Extract the (x, y) coordinate from the center of the cell holding the provided text.  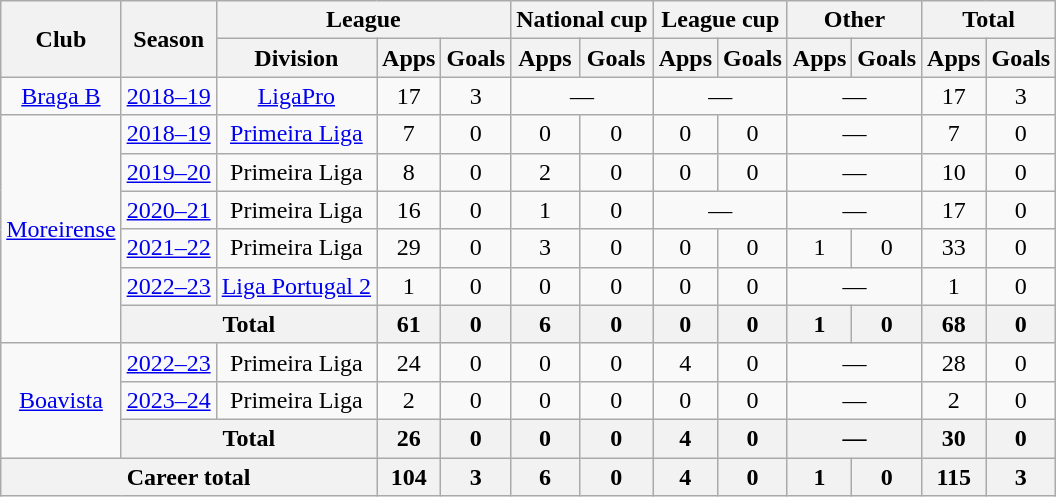
33 (954, 248)
Club (61, 39)
Moreirense (61, 229)
Liga Portugal 2 (296, 286)
8 (409, 172)
Boavista (61, 400)
Career total (189, 477)
24 (409, 362)
61 (409, 324)
2020–21 (168, 210)
68 (954, 324)
2021–22 (168, 248)
Other (854, 20)
16 (409, 210)
115 (954, 477)
League (364, 20)
League cup (720, 20)
30 (954, 438)
Season (168, 39)
National cup (582, 20)
29 (409, 248)
28 (954, 362)
26 (409, 438)
LigaPro (296, 96)
10 (954, 172)
2019–20 (168, 172)
Division (296, 58)
Braga B (61, 96)
2023–24 (168, 400)
104 (409, 477)
